Scan for the cell matching the given text and deliver its [x, y] coordinate at center. 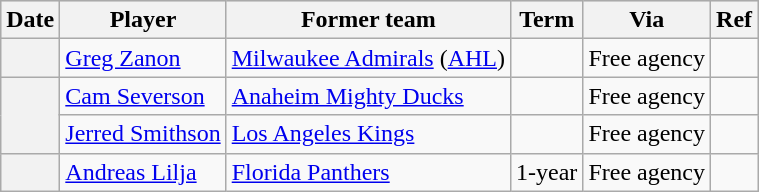
Greg Zanon [143, 58]
Via [647, 20]
Jerred Smithson [143, 134]
Cam Severson [143, 96]
Player [143, 20]
Ref [734, 20]
1-year [547, 172]
Former team [368, 20]
Andreas Lilja [143, 172]
Florida Panthers [368, 172]
Anaheim Mighty Ducks [368, 96]
Milwaukee Admirals (AHL) [368, 58]
Term [547, 20]
Date [30, 20]
Los Angeles Kings [368, 134]
